Provide the [x, y] coordinate of the cell's center where the given text is located.  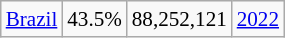
43.5% [94, 18]
88,252,121 [180, 18]
Brazil [32, 18]
2022 [258, 18]
